Return the [X, Y] coordinate for the center point of the cell that contains the specified text.  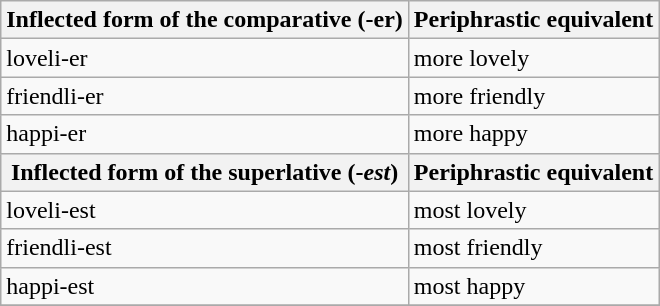
loveli-er [205, 58]
more lovely [533, 58]
Inflected form of the comparative (-er) [205, 20]
most lovely [533, 210]
more friendly [533, 96]
happi-est [205, 286]
most friendly [533, 248]
loveli-est [205, 210]
friendli-er [205, 96]
more happy [533, 134]
most happy [533, 286]
Inflected form of the superlative (-est) [205, 172]
happi-er [205, 134]
friendli-est [205, 248]
